Scan for the cell matching the given text and deliver its (X, Y) coordinate at center. 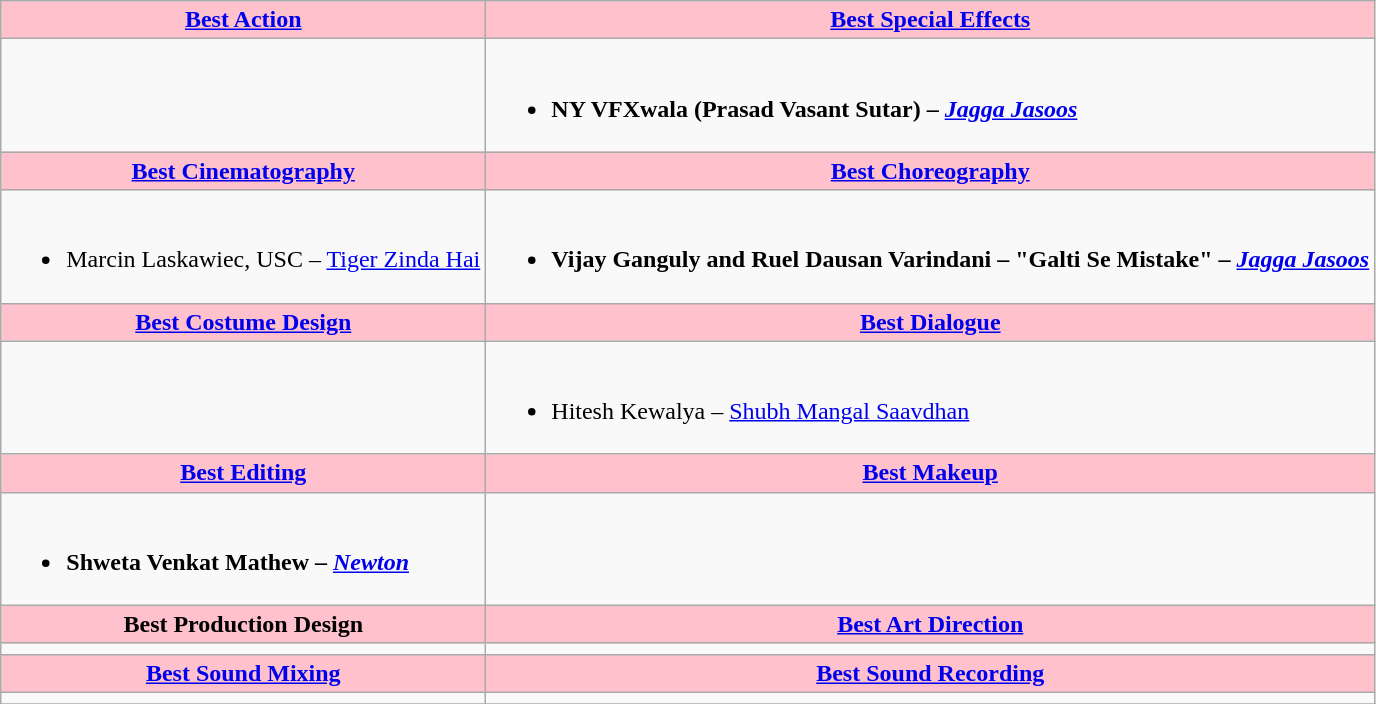
Best Production Design (244, 624)
Best Sound Recording (930, 673)
Best Costume Design (244, 322)
Best Sound Mixing (244, 673)
Best Makeup (930, 473)
Hitesh Kewalya – Shubh Mangal Saavdhan (930, 398)
Vijay Ganguly and Ruel Dausan Varindani – "Galti Se Mistake" – Jagga Jasoos (930, 246)
Best Choreography (930, 171)
Best Special Effects (930, 20)
Best Cinematography (244, 171)
Best Editing (244, 473)
Shweta Venkat Mathew – Newton (244, 548)
Best Dialogue (930, 322)
Best Action (244, 20)
Marcin Laskawiec, USC – Tiger Zinda Hai (244, 246)
NY VFXwala (Prasad Vasant Sutar) – Jagga Jasoos (930, 96)
Best Art Direction (930, 624)
